Return the [x, y] coordinate for the center point of the cell that contains the specified text.  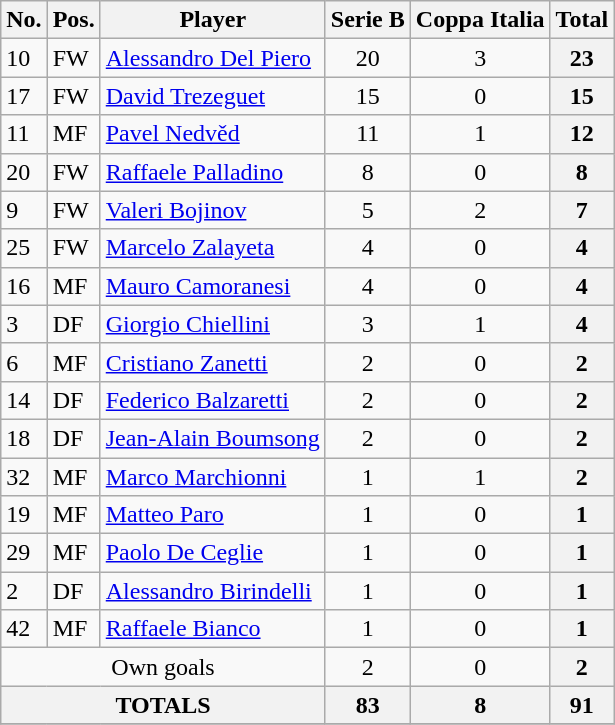
Pavel Nedvěd [212, 134]
7 [582, 210]
29 [24, 553]
No. [24, 20]
Serie B [368, 20]
10 [24, 58]
Own goals [164, 667]
Alessandro Birindelli [212, 591]
19 [24, 515]
91 [582, 705]
Raffaele Bianco [212, 629]
5 [368, 210]
Federico Balzaretti [212, 400]
Jean-Alain Boumsong [212, 438]
Giorgio Chiellini [212, 324]
17 [24, 96]
83 [368, 705]
Raffaele Palladino [212, 172]
6 [24, 362]
David Trezeguet [212, 96]
32 [24, 477]
12 [582, 134]
Valeri Bojinov [212, 210]
16 [24, 286]
14 [24, 400]
9 [24, 210]
42 [24, 629]
23 [582, 58]
Paolo De Ceglie [212, 553]
Mauro Camoranesi [212, 286]
Cristiano Zanetti [212, 362]
Pos. [74, 20]
Coppa Italia [480, 20]
Marcelo Zalayeta [212, 248]
TOTALS [164, 705]
Matteo Paro [212, 515]
Marco Marchionni [212, 477]
Total [582, 20]
Alessandro Del Piero [212, 58]
18 [24, 438]
Player [212, 20]
25 [24, 248]
